Scan for the cell matching the given text and deliver its (X, Y) coordinate at center. 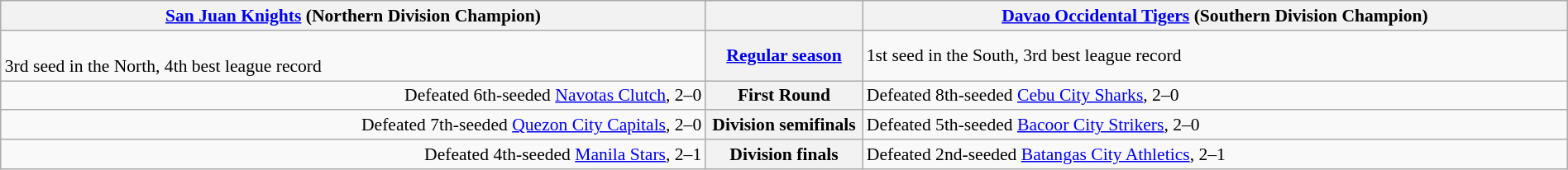
Davao Occidental Tigers (Southern Division Champion) (1216, 16)
First Round (784, 96)
Defeated 8th-seeded Cebu City Sharks, 2–0 (1216, 96)
Defeated 4th-seeded Manila Stars, 2–1 (354, 154)
San Juan Knights (Northern Division Champion) (354, 16)
Division finals (784, 154)
Division semifinals (784, 125)
Defeated 7th-seeded Quezon City Capitals, 2–0 (354, 125)
3rd seed in the North, 4th best league record (354, 56)
1st seed in the South, 3rd best league record (1216, 56)
Defeated 2nd-seeded Batangas City Athletics, 2–1 (1216, 154)
Defeated 5th-seeded Bacoor City Strikers, 2–0 (1216, 125)
Regular season (784, 56)
Defeated 6th-seeded Navotas Clutch, 2–0 (354, 96)
